Identify which cell holds the provided text, then report its [X, Y] central coordinate. 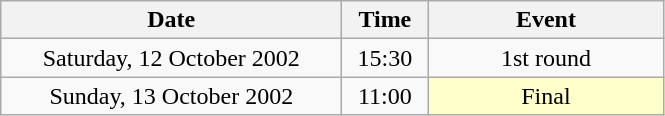
Final [546, 96]
1st round [546, 58]
Saturday, 12 October 2002 [172, 58]
Sunday, 13 October 2002 [172, 96]
Time [385, 20]
Event [546, 20]
15:30 [385, 58]
Date [172, 20]
11:00 [385, 96]
